Extract the [X, Y] coordinate from the center of the cell holding the provided text.  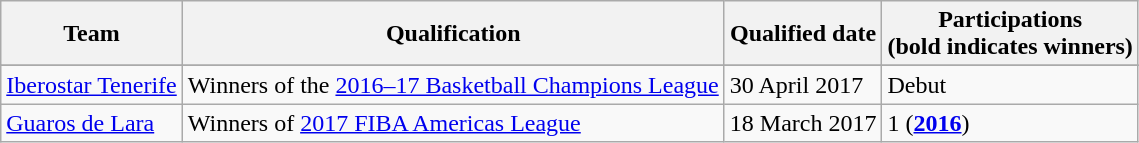
30 April 2017 [803, 85]
Qualified date [803, 34]
Iberostar Tenerife [92, 85]
1 (2016) [1010, 123]
Debut [1010, 85]
18 March 2017 [803, 123]
Qualification [453, 34]
Team [92, 34]
Participations (bold indicates winners) [1010, 34]
Winners of 2017 FIBA Americas League [453, 123]
Guaros de Lara [92, 123]
Winners of the 2016–17 Basketball Champions League [453, 85]
